Return the [X, Y] coordinate for the center point of the cell that contains the specified text.  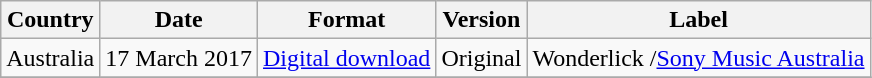
Australia [50, 58]
Original [482, 58]
Wonderlick /Sony Music Australia [698, 58]
Digital download [347, 58]
Date [179, 20]
Format [347, 20]
Label [698, 20]
17 March 2017 [179, 58]
Country [50, 20]
Version [482, 20]
